For the text-containing cell, return its midpoint in [X, Y] coordinate format. 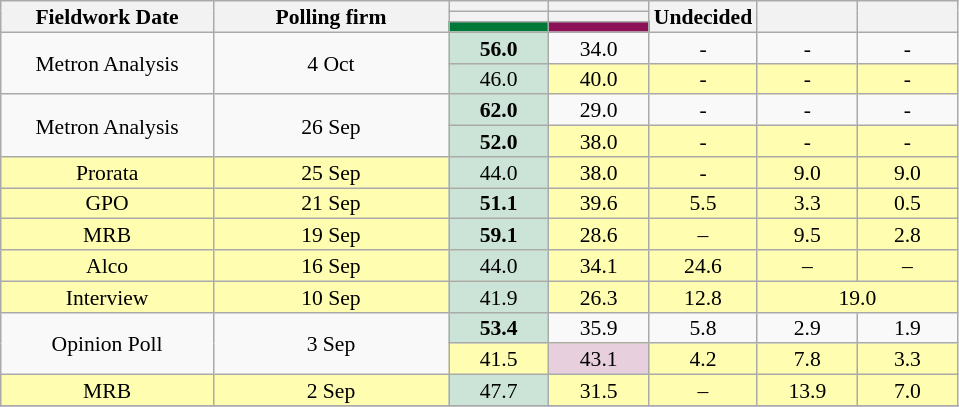
53.4 [498, 328]
34.1 [599, 266]
2 Sep [330, 390]
24.6 [703, 266]
28.6 [599, 234]
26 Sep [330, 126]
4 Oct [330, 63]
52.0 [498, 142]
13.9 [807, 390]
56.0 [498, 48]
Fieldwork Date [108, 16]
59.1 [498, 234]
3 Sep [330, 343]
62.0 [498, 110]
19.0 [857, 296]
40.0 [599, 78]
5.5 [703, 204]
26.3 [599, 296]
31.5 [599, 390]
39.6 [599, 204]
19 Sep [330, 234]
41.9 [498, 296]
Prorata [108, 172]
1.9 [907, 328]
10 Sep [330, 296]
35.9 [599, 328]
21 Sep [330, 204]
12.8 [703, 296]
9.5 [807, 234]
Alco [108, 266]
43.1 [599, 360]
34.0 [599, 48]
16 Sep [330, 266]
5.8 [703, 328]
Undecided [703, 16]
25 Sep [330, 172]
51.1 [498, 204]
Opinion Poll [108, 343]
46.0 [498, 78]
29.0 [599, 110]
47.7 [498, 390]
4.2 [703, 360]
Polling firm [330, 16]
7.0 [907, 390]
0.5 [907, 204]
41.5 [498, 360]
GPO [108, 204]
Interview [108, 296]
2.8 [907, 234]
2.9 [807, 328]
7.8 [807, 360]
